For the text-containing cell, return its midpoint in [X, Y] coordinate format. 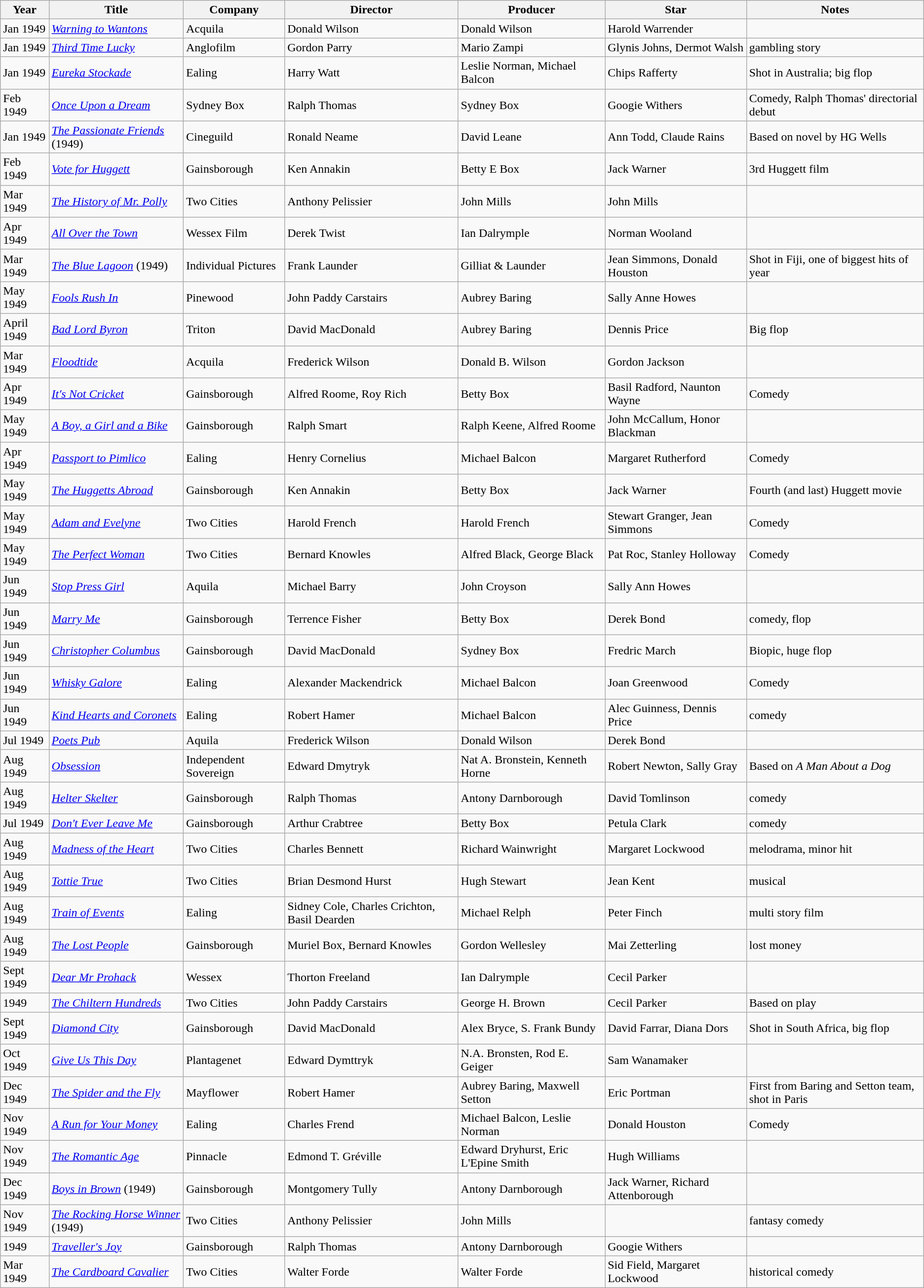
Alexander Mackendrick [371, 683]
Terrence Fisher [371, 619]
Vote for Huggett [116, 169]
N.A. Bronsten, Rod E. Geiger [532, 1060]
Mario Zampi [532, 47]
Robert Newton, Sally Gray [676, 766]
historical comedy [835, 1271]
Adam and Evelyne [116, 522]
Nat A. Bronstein, Kenneth Horne [532, 766]
John Croyson [532, 586]
A Boy, a Girl and a Bike [116, 426]
The Spider and the Fly [116, 1093]
Wessex [234, 977]
Norman Wooland [676, 233]
Michael Barry [371, 586]
Jack Warner, Richard Attenborough [676, 1188]
Charles Frend [371, 1124]
A Run for Your Money [116, 1124]
Leslie Norman, Michael Balcon [532, 73]
Joan Greenwood [676, 683]
Notes [835, 10]
3rd Huggett film [835, 169]
The Chiltern Hundreds [116, 1003]
Big flop [835, 330]
Pinewood [234, 297]
Muriel Box, Bernard Knowles [371, 946]
Margaret Lockwood [676, 849]
Alfred Roome, Roy Rich [371, 394]
Biopic, huge flop [835, 650]
Michael Relph [532, 913]
Producer [532, 10]
Peter Finch [676, 913]
Thorton Freeland [371, 977]
Gilliat & Launder [532, 265]
The Perfect Woman [116, 555]
The Huggetts Abroad [116, 491]
George H. Brown [532, 1003]
Edward Dmytryk [371, 766]
David Farrar, Diana Dors [676, 1028]
Wessex Film [234, 233]
The Blue Lagoon (1949) [116, 265]
Bernard Knowles [371, 555]
Marry Me [116, 619]
Give Us This Day [116, 1060]
Whisky Galore [116, 683]
fantasy comedy [835, 1221]
Star [676, 10]
Edward Dymttryk [371, 1060]
lost money [835, 946]
Christopher Columbus [116, 650]
Aubrey Baring, Maxwell Setton [532, 1093]
Pat Roc, Stanley Holloway [676, 555]
Sally Anne Howes [676, 297]
Plantagenet [234, 1060]
Triton [234, 330]
Stop Press Girl [116, 586]
Eureka Stockade [116, 73]
Arthur Crabtree [371, 823]
Donald B. Wilson [532, 361]
Brian Desmond Hurst [371, 881]
Sally Ann Howes [676, 586]
Harold Warrender [676, 29]
Derek Twist [371, 233]
Cineguild [234, 137]
Dear Mr Prohack [116, 977]
Eric Portman [676, 1093]
Traveller's Joy [116, 1246]
Henry Cornelius [371, 458]
Sidney Cole, Charles Crichton, Basil Dearden [371, 913]
Pinnacle [234, 1157]
Don't Ever Leave Me [116, 823]
Gordon Wellesley [532, 946]
Based on novel by HG Wells [835, 137]
Year [25, 10]
gambling story [835, 47]
Company [234, 10]
All Over the Town [116, 233]
Glynis Johns, Dermot Walsh [676, 47]
Floodtide [116, 361]
Alfred Black, George Black [532, 555]
Helter Skelter [116, 797]
Anglofilm [234, 47]
John McCallum, Honor Blackman [676, 426]
Third Time Lucky [116, 47]
Ralph Keene, Alfred Roome [532, 426]
Fools Rush In [116, 297]
Alex Bryce, S. Frank Bundy [532, 1028]
Director [371, 10]
Hugh Williams [676, 1157]
Gordon Parry [371, 47]
Hugh Stewart [532, 881]
Obsession [116, 766]
Comedy, Ralph Thomas' directorial debut [835, 105]
Bad Lord Byron [116, 330]
Individual Pictures [234, 265]
Diamond City [116, 1028]
Edward Dryhurst, Eric L'Epine Smith [532, 1157]
First from Baring and Setton team, shot in Paris [835, 1093]
The Rocking Horse Winner (1949) [116, 1221]
Jean Kent [676, 881]
Richard Wainwright [532, 849]
Ann Todd, Claude Rains [676, 137]
The Lost People [116, 946]
comedy, flop [835, 619]
Dennis Price [676, 330]
Montgomery Tully [371, 1188]
Edmond T. Gréville [371, 1157]
Madness of the Heart [116, 849]
Alec Guinness, Dennis Price [676, 715]
Charles Bennett [371, 849]
Oct 1949 [25, 1060]
Warning to Wantons [116, 29]
Sid Field, Margaret Lockwood [676, 1271]
Based on A Man About a Dog [835, 766]
multi story film [835, 913]
Based on play [835, 1003]
Ronald Neame [371, 137]
Shot in Australia; big flop [835, 73]
Jean Simmons, Donald Houston [676, 265]
The Cardboard Cavalier [116, 1271]
Petula Clark [676, 823]
Stewart Granger, Jean Simmons [676, 522]
Sam Wanamaker [676, 1060]
Tottie True [116, 881]
Once Upon a Dream [116, 105]
Poets Pub [116, 740]
Independent Sovereign [234, 766]
Fredric March [676, 650]
David Tomlinson [676, 797]
melodrama, minor hit [835, 849]
It's Not Cricket [116, 394]
Fourth (and last) Huggett movie [835, 491]
The Romantic Age [116, 1157]
Mai Zetterling [676, 946]
Basil Radford, Naunton Wayne [676, 394]
Kind Hearts and Coronets [116, 715]
Betty E Box [532, 169]
Mayflower [234, 1093]
musical [835, 881]
Shot in Fiji, one of biggest hits of year [835, 265]
Title [116, 10]
Margaret Rutherford [676, 458]
Michael Balcon, Leslie Norman [532, 1124]
Chips Rafferty [676, 73]
Harry Watt [371, 73]
The Passionate Friends (1949) [116, 137]
Frank Launder [371, 265]
Boys in Brown (1949) [116, 1188]
Ralph Smart [371, 426]
Shot in South Africa, big flop [835, 1028]
Train of Events [116, 913]
The History of Mr. Polly [116, 201]
Passport to Pimlico [116, 458]
David Leane [532, 137]
April 1949 [25, 330]
Gordon Jackson [676, 361]
Donald Houston [676, 1124]
